Detect which cell encompasses the target text, then output its [x, y] center coordinate. 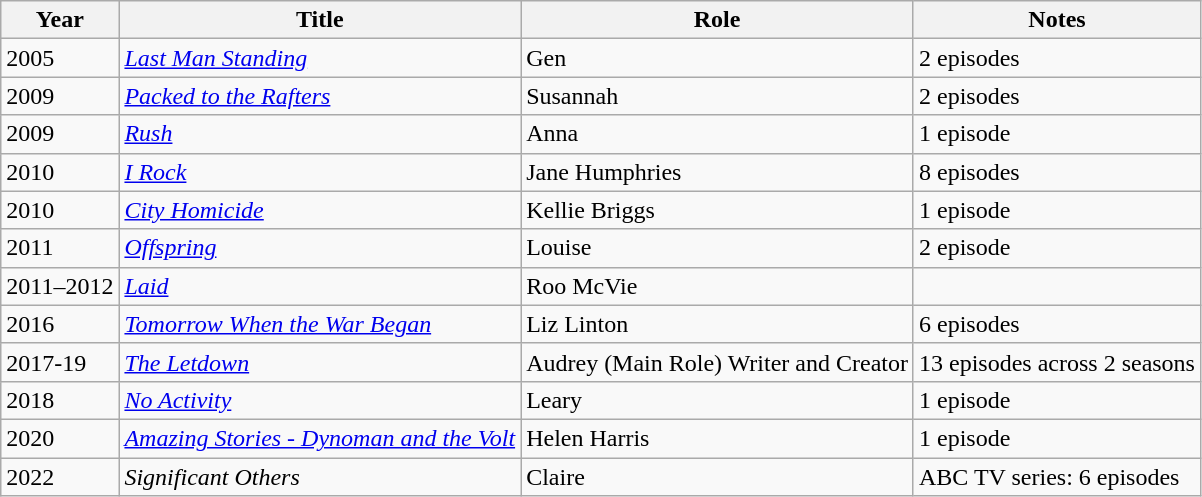
2011–2012 [60, 286]
Roo McVie [718, 286]
2022 [60, 477]
I Rock [320, 172]
2018 [60, 400]
6 episodes [1056, 324]
Anna [718, 134]
City Homicide [320, 210]
Role [718, 20]
Title [320, 20]
Leary [718, 400]
Gen [718, 58]
2 episode [1056, 248]
Last Man Standing [320, 58]
Helen Harris [718, 438]
No Activity [320, 400]
Offspring [320, 248]
The Letdown [320, 362]
Audrey (Main Role) Writer and Creator [718, 362]
2020 [60, 438]
13 episodes across 2 seasons [1056, 362]
Susannah [718, 96]
Jane Humphries [718, 172]
Louise [718, 248]
2017-19 [60, 362]
Tomorrow When the War Began [320, 324]
Amazing Stories - Dynoman and the Volt [320, 438]
ABC TV series: 6 episodes [1056, 477]
Laid [320, 286]
Notes [1056, 20]
Claire [718, 477]
Significant Others [320, 477]
8 episodes [1056, 172]
2011 [60, 248]
2005 [60, 58]
Year [60, 20]
Kellie Briggs [718, 210]
Rush [320, 134]
Liz Linton [718, 324]
2016 [60, 324]
Packed to the Rafters [320, 96]
